For the text-containing cell, return its midpoint in [x, y] coordinate format. 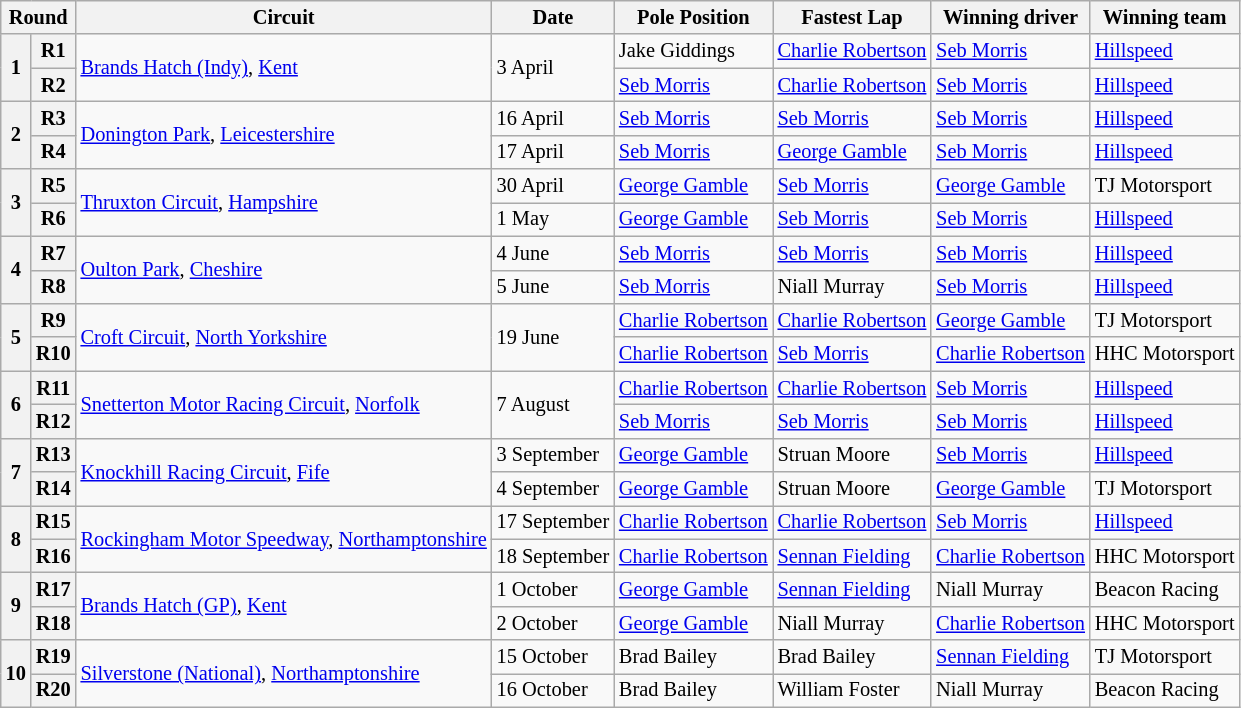
Knockhill Racing Circuit, Fife [284, 472]
Winning team [1165, 17]
Circuit [284, 17]
2 [16, 134]
17 September [553, 522]
10 [16, 674]
1 May [553, 219]
R4 [54, 152]
R19 [54, 657]
R8 [54, 287]
R14 [54, 489]
15 October [553, 657]
R5 [54, 186]
5 June [553, 287]
R16 [54, 556]
R13 [54, 455]
R10 [54, 354]
17 April [553, 152]
1 October [553, 589]
16 October [553, 690]
7 [16, 472]
Round [38, 17]
R15 [54, 522]
R18 [54, 623]
18 September [553, 556]
Thruxton Circuit, Hampshire [284, 202]
30 April [553, 186]
4 [16, 270]
19 June [553, 336]
3 April [553, 68]
2 October [553, 623]
7 August [553, 404]
5 [16, 336]
Brands Hatch (GP), Kent [284, 606]
16 April [553, 118]
R2 [54, 85]
R9 [54, 320]
Winning driver [1010, 17]
R11 [54, 388]
4 September [553, 489]
R20 [54, 690]
3 September [553, 455]
R12 [54, 421]
R7 [54, 253]
Oulton Park, Cheshire [284, 270]
R1 [54, 51]
R17 [54, 589]
R6 [54, 219]
Brands Hatch (Indy), Kent [284, 68]
8 [16, 538]
Fastest Lap [852, 17]
Croft Circuit, North Yorkshire [284, 336]
4 June [553, 253]
Rockingham Motor Speedway, Northamptonshire [284, 538]
6 [16, 404]
Jake Giddings [694, 51]
Snetterton Motor Racing Circuit, Norfolk [284, 404]
Silverstone (National), Northamptonshire [284, 674]
9 [16, 606]
3 [16, 202]
R3 [54, 118]
Pole Position [694, 17]
1 [16, 68]
Donington Park, Leicestershire [284, 134]
Date [553, 17]
William Foster [852, 690]
